Return the (X, Y) coordinate for the center point of the cell that contains the specified text.  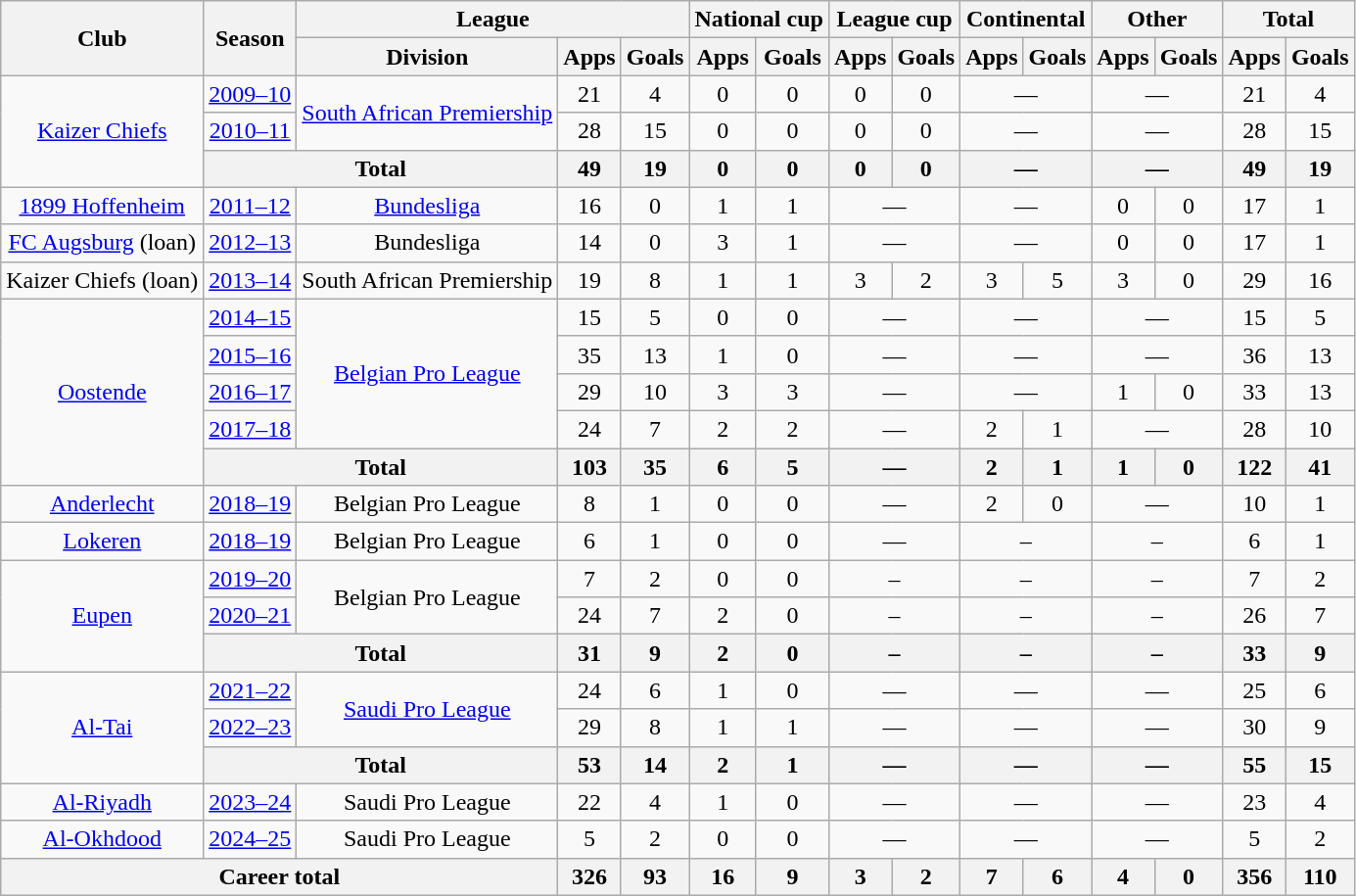
31 (589, 653)
1899 Hoffenheim (102, 206)
2012–13 (251, 243)
23 (1254, 802)
Season (251, 38)
Eupen (102, 616)
Career total (280, 876)
Al-Tai (102, 728)
2015–16 (251, 354)
22 (589, 802)
2024–25 (251, 839)
41 (1320, 467)
55 (1254, 765)
2020–21 (251, 616)
National cup (759, 20)
2017–18 (251, 429)
2010–11 (251, 131)
2009–10 (251, 94)
25 (1254, 690)
Kaizer Chiefs (loan) (102, 280)
Division (427, 57)
2011–12 (251, 206)
FC Augsburg (loan) (102, 243)
93 (655, 876)
103 (589, 467)
Kaizer Chiefs (102, 131)
53 (589, 765)
2013–14 (251, 280)
Oostende (102, 392)
League (493, 20)
26 (1254, 616)
Other (1157, 20)
Anderlecht (102, 504)
2019–20 (251, 579)
2023–24 (251, 802)
2016–17 (251, 392)
36 (1254, 354)
Club (102, 38)
2021–22 (251, 690)
122 (1254, 467)
Al-Riyadh (102, 802)
League cup (894, 20)
2022–23 (251, 728)
326 (589, 876)
356 (1254, 876)
2014–15 (251, 317)
Continental (1026, 20)
Al-Okhdood (102, 839)
30 (1254, 728)
Lokeren (102, 542)
110 (1320, 876)
